Identify which cell holds the provided text, then report its (X, Y) central coordinate. 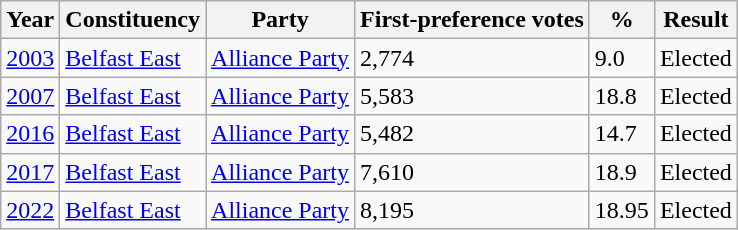
5,482 (472, 134)
9.0 (622, 58)
Constituency (133, 20)
Result (696, 20)
2007 (30, 96)
5,583 (472, 96)
2022 (30, 210)
18.8 (622, 96)
14.7 (622, 134)
2017 (30, 172)
2003 (30, 58)
18.95 (622, 210)
8,195 (472, 210)
Party (280, 20)
18.9 (622, 172)
Year (30, 20)
2,774 (472, 58)
7,610 (472, 172)
First-preference votes (472, 20)
% (622, 20)
2016 (30, 134)
